From the cell containing the given text, extract its center point as (x, y) coordinate. 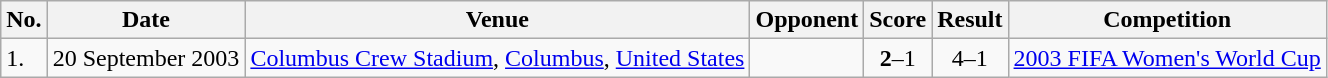
4–1 (970, 58)
2003 FIFA Women's World Cup (1167, 58)
No. (24, 20)
2–1 (898, 58)
Result (970, 20)
Columbus Crew Stadium, Columbus, United States (498, 58)
Opponent (807, 20)
Competition (1167, 20)
1. (24, 58)
Venue (498, 20)
Date (146, 20)
20 September 2003 (146, 58)
Score (898, 20)
